Provide the (x, y) coordinate of the cell's center where the given text is located.  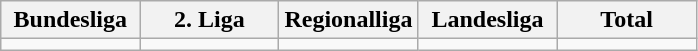
Total (626, 20)
Regionalliga (348, 20)
Bundesliga (70, 20)
Landesliga (488, 20)
2. Liga (210, 20)
